Identify which cell holds the provided text, then report its [X, Y] central coordinate. 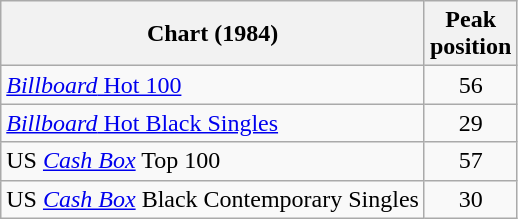
US Cash Box Black Contemporary Singles [213, 199]
US Cash Box Top 100 [213, 161]
57 [470, 161]
Chart (1984) [213, 34]
Peakposition [470, 34]
Billboard Hot Black Singles [213, 123]
29 [470, 123]
Billboard Hot 100 [213, 85]
56 [470, 85]
30 [470, 199]
